From the cell containing the given text, extract its center point as (X, Y) coordinate. 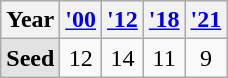
Seed (30, 58)
'21 (206, 20)
11 (164, 58)
Year (30, 20)
'12 (123, 20)
14 (123, 58)
'18 (164, 20)
'00 (81, 20)
9 (206, 58)
12 (81, 58)
